For the text-containing cell, return its midpoint in [x, y] coordinate format. 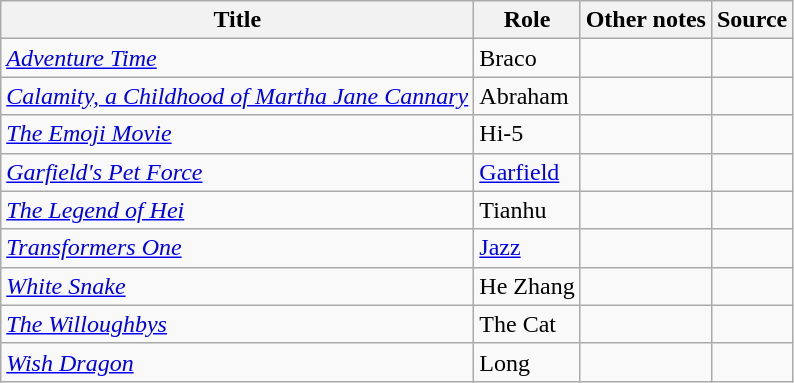
Calamity, a Childhood of Martha Jane Cannary [238, 96]
Title [238, 20]
The Willoughbys [238, 324]
Jazz [527, 248]
The Emoji Movie [238, 134]
He Zhang [527, 286]
Role [527, 20]
Adventure Time [238, 58]
The Cat [527, 324]
Garfield [527, 172]
Abraham [527, 96]
Source [752, 20]
The Legend of Hei [238, 210]
Transformers One [238, 248]
Tianhu [527, 210]
Other notes [646, 20]
Braco [527, 58]
White Snake [238, 286]
Wish Dragon [238, 362]
Garfield's Pet Force [238, 172]
Hi-5 [527, 134]
Long [527, 362]
